Pinpoint the cell where the given text exists, returning its [x, y] midpoint coordinate. 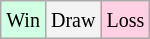
Draw [72, 20]
Win [24, 20]
Loss [126, 20]
